Find where the given text appears and provide that cell's center as (x, y) coordinate. 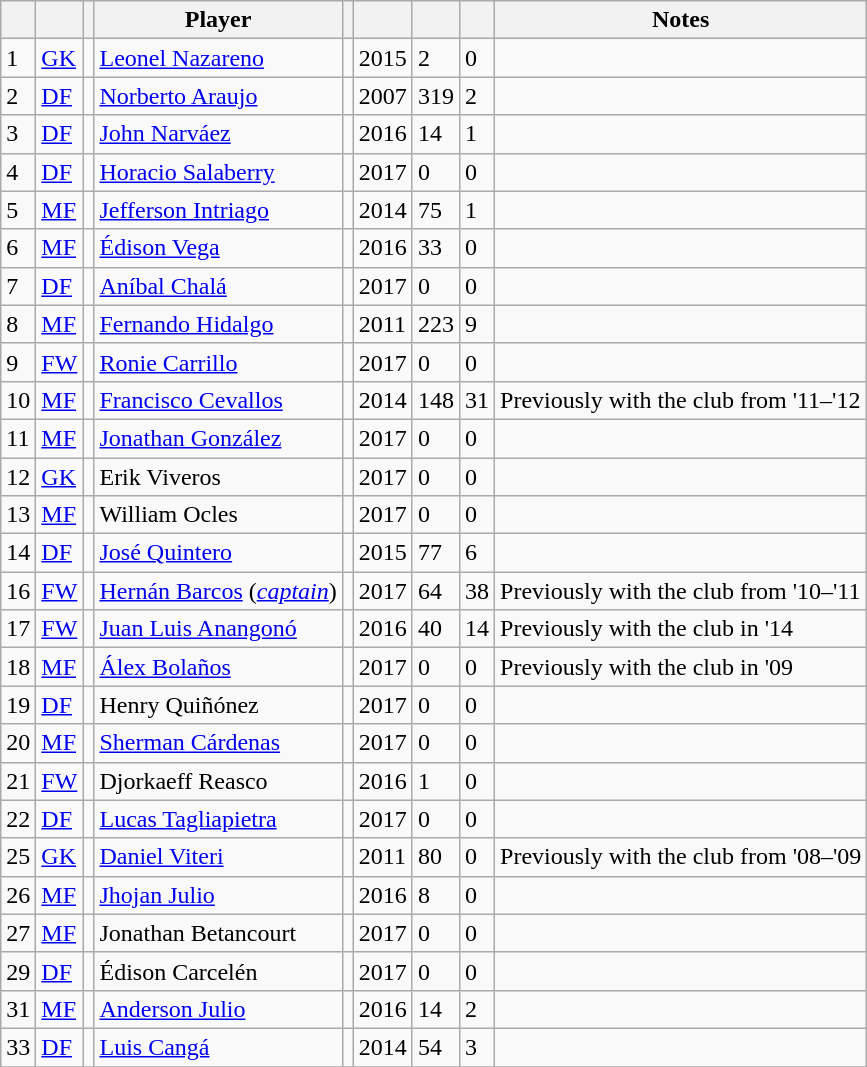
Lucas Tagliapietra (218, 819)
10 (18, 400)
Henry Quiñónez (218, 705)
Édison Vega (218, 248)
80 (436, 857)
Norberto Araujo (218, 96)
William Ocles (218, 515)
John Narváez (218, 134)
Jonathan González (218, 438)
148 (436, 400)
77 (436, 553)
Francisco Cevallos (218, 400)
Ronie Carrillo (218, 362)
25 (18, 857)
José Quintero (218, 553)
Jhojan Julio (218, 895)
Anderson Julio (218, 1009)
4 (18, 172)
223 (436, 324)
2007 (382, 96)
64 (436, 591)
18 (18, 667)
Fernando Hidalgo (218, 324)
7 (18, 286)
Hernán Barcos (captain) (218, 591)
5 (18, 210)
Erik Viveros (218, 477)
Jefferson Intriago (218, 210)
Luis Cangá (218, 1047)
Previously with the club in '14 (681, 629)
Jonathan Betancourt (218, 933)
Previously with the club from '11–'12 (681, 400)
22 (18, 819)
17 (18, 629)
29 (18, 971)
26 (18, 895)
Player (218, 20)
75 (436, 210)
Juan Luis Anangonó (218, 629)
Previously with the club in '09 (681, 667)
21 (18, 781)
Notes (681, 20)
11 (18, 438)
54 (436, 1047)
40 (436, 629)
Djorkaeff Reasco (218, 781)
Sherman Cárdenas (218, 743)
Édison Carcelén (218, 971)
Daniel Viteri (218, 857)
20 (18, 743)
Leonel Nazareno (218, 58)
319 (436, 96)
16 (18, 591)
Álex Bolaños (218, 667)
12 (18, 477)
Aníbal Chalá (218, 286)
38 (476, 591)
13 (18, 515)
19 (18, 705)
Horacio Salaberry (218, 172)
Previously with the club from '10–'11 (681, 591)
27 (18, 933)
Previously with the club from '08–'09 (681, 857)
